Return (X, Y) of the center of cell containing provided text 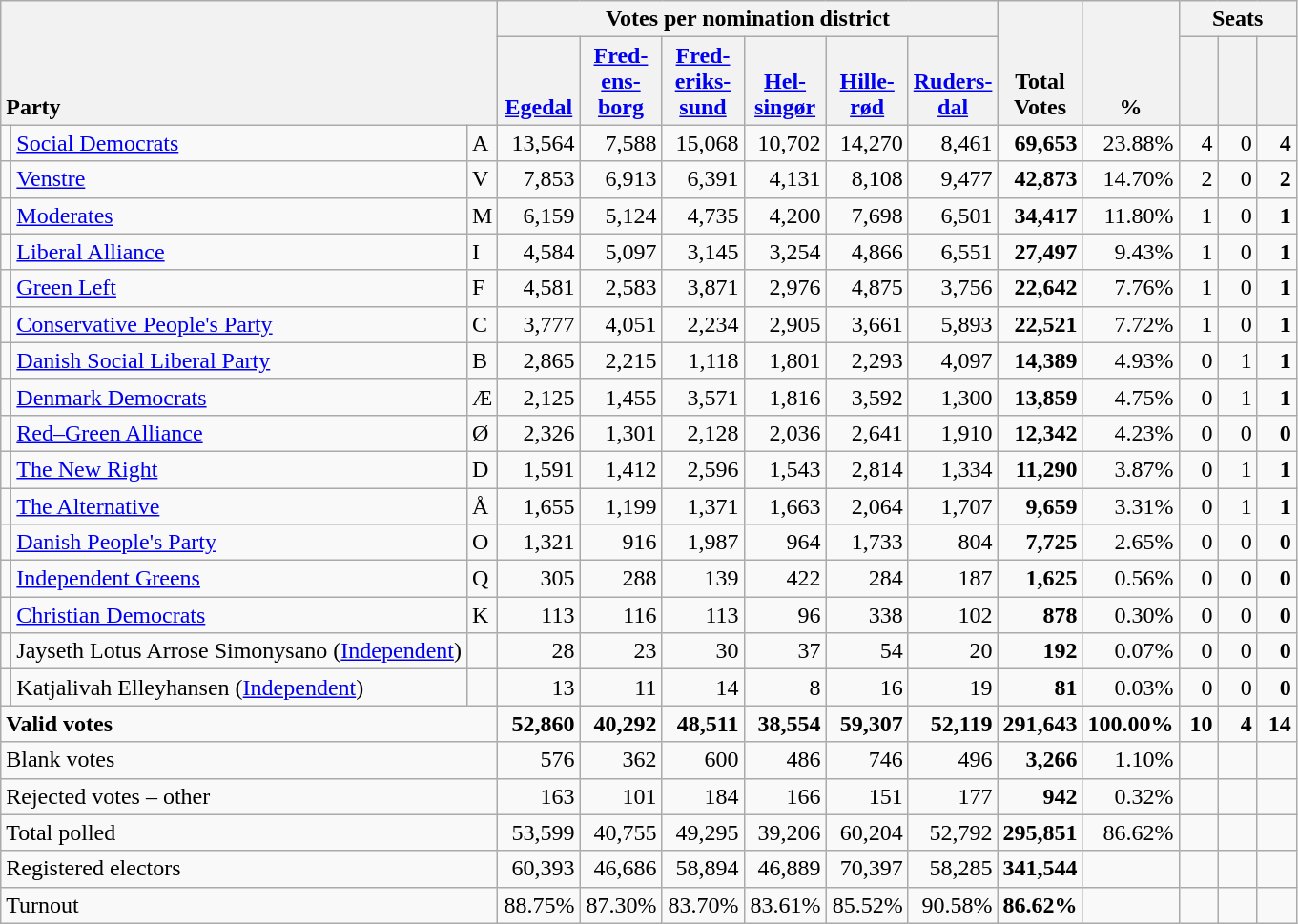
60,393 (539, 869)
23 (621, 651)
2,128 (703, 433)
Danish Social Liberal Party (239, 360)
4,584 (539, 252)
Independent Greens (239, 579)
2.65% (1131, 543)
87.30% (621, 905)
10 (1198, 724)
% (1131, 63)
Social Democrats (239, 143)
3,145 (703, 252)
3,571 (703, 397)
2,976 (785, 288)
14,270 (867, 143)
1,321 (539, 543)
Fred- eriks- sund (703, 81)
Hel- singør (785, 81)
2,125 (539, 397)
3.31% (1131, 506)
22,521 (1040, 324)
3,661 (867, 324)
39,206 (785, 832)
3,592 (867, 397)
2,234 (703, 324)
Votes per nomination district (748, 19)
295,851 (1040, 832)
Moderates (239, 216)
3.87% (1131, 469)
42,873 (1040, 179)
3,777 (539, 324)
964 (785, 543)
8 (785, 688)
I (482, 252)
30 (703, 651)
Venstre (239, 179)
341,544 (1040, 869)
284 (867, 579)
Blank votes (250, 760)
Ø (482, 433)
4.75% (1131, 397)
14.70% (1131, 179)
192 (1040, 651)
14,389 (1040, 360)
Total Votes (1040, 63)
151 (867, 796)
The New Right (239, 469)
4,131 (785, 179)
422 (785, 579)
Valid votes (250, 724)
22,642 (1040, 288)
600 (703, 760)
Æ (482, 397)
486 (785, 760)
1,816 (785, 397)
3,266 (1040, 760)
Egedal (539, 81)
Party (250, 63)
0.03% (1131, 688)
1,625 (1040, 579)
69,653 (1040, 143)
Liberal Alliance (239, 252)
83.61% (785, 905)
Ruders- dal (953, 81)
496 (953, 760)
3,756 (953, 288)
Christian Democrats (239, 615)
1,801 (785, 360)
187 (953, 579)
1,300 (953, 397)
1,371 (703, 506)
K (482, 615)
2,036 (785, 433)
2,641 (867, 433)
1,455 (621, 397)
19 (953, 688)
4,581 (539, 288)
4,097 (953, 360)
49,295 (703, 832)
3,254 (785, 252)
184 (703, 796)
177 (953, 796)
Red–Green Alliance (239, 433)
1,199 (621, 506)
916 (621, 543)
1.10% (1131, 760)
7.76% (1131, 288)
58,894 (703, 869)
1,910 (953, 433)
Fred- ens- borg (621, 81)
1,663 (785, 506)
V (482, 179)
804 (953, 543)
7,725 (1040, 543)
576 (539, 760)
88.75% (539, 905)
28 (539, 651)
F (482, 288)
2,293 (867, 360)
Turnout (250, 905)
9,659 (1040, 506)
O (482, 543)
Denmark Democrats (239, 397)
20 (953, 651)
2,814 (867, 469)
291,643 (1040, 724)
46,686 (621, 869)
1,412 (621, 469)
6,913 (621, 179)
6,501 (953, 216)
60,204 (867, 832)
81 (1040, 688)
5,893 (953, 324)
1,334 (953, 469)
90.58% (953, 905)
40,755 (621, 832)
1,301 (621, 433)
Katjalivah Elleyhansen (Independent) (239, 688)
40,292 (621, 724)
54 (867, 651)
23.88% (1131, 143)
15,068 (703, 143)
139 (703, 579)
1,543 (785, 469)
2,596 (703, 469)
1,591 (539, 469)
Green Left (239, 288)
27,497 (1040, 252)
1,987 (703, 543)
100.00% (1131, 724)
0.56% (1131, 579)
3,871 (703, 288)
9,477 (953, 179)
37 (785, 651)
Seats (1238, 19)
1,733 (867, 543)
2,215 (621, 360)
942 (1040, 796)
5,097 (621, 252)
Danish People's Party (239, 543)
2,905 (785, 324)
6,159 (539, 216)
2,865 (539, 360)
13,564 (539, 143)
Jayseth Lotus Arrose Simonysano (Independent) (239, 651)
7.72% (1131, 324)
362 (621, 760)
13 (539, 688)
8,461 (953, 143)
116 (621, 615)
B (482, 360)
101 (621, 796)
52,119 (953, 724)
2,326 (539, 433)
83.70% (703, 905)
10,702 (785, 143)
Registered electors (250, 869)
163 (539, 796)
11,290 (1040, 469)
12,342 (1040, 433)
0.30% (1131, 615)
1,118 (703, 360)
Conservative People's Party (239, 324)
13,859 (1040, 397)
Rejected votes – other (250, 796)
1,655 (539, 506)
38,554 (785, 724)
102 (953, 615)
70,397 (867, 869)
9.43% (1131, 252)
0.32% (1131, 796)
52,792 (953, 832)
11.80% (1131, 216)
1,707 (953, 506)
5,124 (621, 216)
C (482, 324)
4,875 (867, 288)
7,588 (621, 143)
305 (539, 579)
Å (482, 506)
6,551 (953, 252)
Total polled (250, 832)
11 (621, 688)
0.07% (1131, 651)
4,866 (867, 252)
53,599 (539, 832)
2,064 (867, 506)
7,853 (539, 179)
16 (867, 688)
The Alternative (239, 506)
34,417 (1040, 216)
A (482, 143)
2,583 (621, 288)
Hille- rød (867, 81)
338 (867, 615)
Q (482, 579)
7,698 (867, 216)
59,307 (867, 724)
288 (621, 579)
M (482, 216)
4,200 (785, 216)
96 (785, 615)
4.23% (1131, 433)
48,511 (703, 724)
8,108 (867, 179)
52,860 (539, 724)
4.93% (1131, 360)
878 (1040, 615)
58,285 (953, 869)
4,735 (703, 216)
D (482, 469)
746 (867, 760)
6,391 (703, 179)
46,889 (785, 869)
85.52% (867, 905)
4,051 (621, 324)
166 (785, 796)
